Scan for the cell matching the given text and deliver its (x, y) coordinate at center. 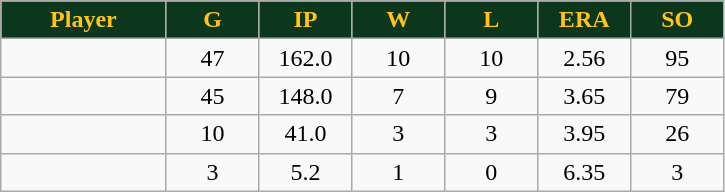
162.0 (306, 58)
2.56 (584, 58)
W (398, 20)
ERA (584, 20)
3.95 (584, 134)
L (492, 20)
95 (678, 58)
G (212, 20)
26 (678, 134)
148.0 (306, 96)
41.0 (306, 134)
47 (212, 58)
SO (678, 20)
6.35 (584, 172)
79 (678, 96)
IP (306, 20)
0 (492, 172)
Player (84, 20)
7 (398, 96)
3.65 (584, 96)
1 (398, 172)
9 (492, 96)
45 (212, 96)
5.2 (306, 172)
